Capture the cell that displays the provided text and extract its (x, y) central coordinate. 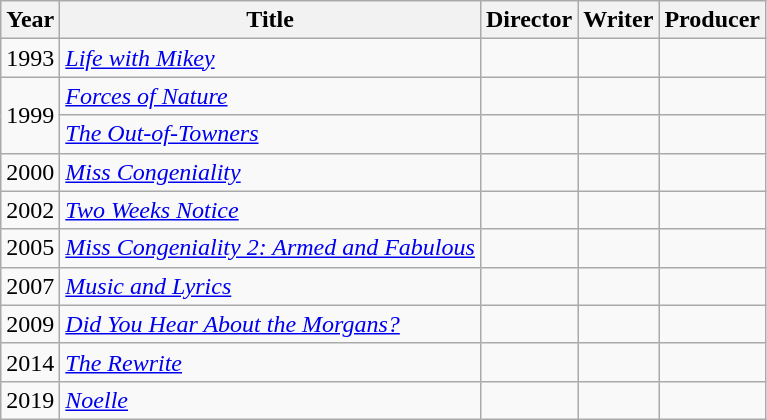
Year (30, 20)
Title (270, 20)
Miss Congeniality (270, 172)
Forces of Nature (270, 96)
Producer (712, 20)
1993 (30, 58)
2007 (30, 286)
Miss Congeniality 2: Armed and Fabulous (270, 248)
Did You Hear About the Morgans? (270, 324)
Writer (618, 20)
Music and Lyrics (270, 286)
2005 (30, 248)
Director (528, 20)
Noelle (270, 400)
2009 (30, 324)
1999 (30, 115)
The Out-of-Towners (270, 134)
2002 (30, 210)
2014 (30, 362)
2019 (30, 400)
2000 (30, 172)
Life with Mikey (270, 58)
Two Weeks Notice (270, 210)
The Rewrite (270, 362)
